For the text-containing cell, return its midpoint in [x, y] coordinate format. 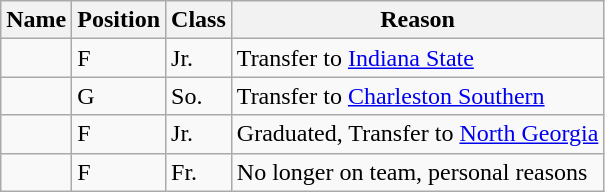
Graduated, Transfer to North Georgia [418, 134]
Fr. [199, 172]
So. [199, 96]
Position [119, 20]
Reason [418, 20]
Class [199, 20]
Transfer to Charleston Southern [418, 96]
No longer on team, personal reasons [418, 172]
G [119, 96]
Transfer to Indiana State [418, 58]
Name [36, 20]
